Detect which cell encompasses the target text, then output its (x, y) center coordinate. 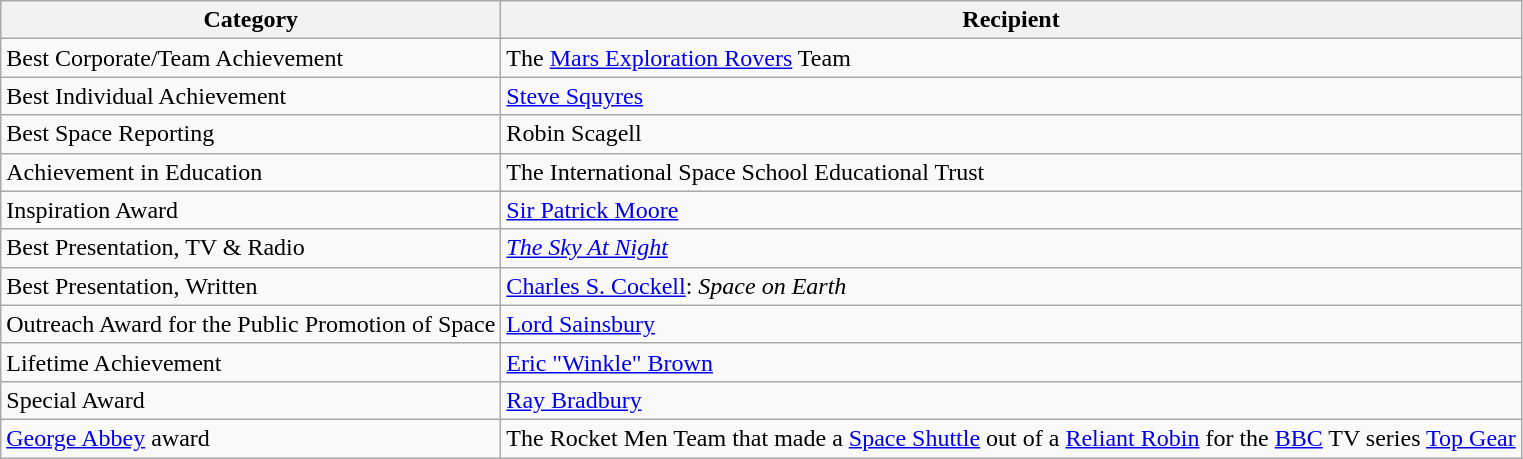
Robin Scagell (1011, 134)
George Abbey award (251, 438)
Best Presentation, Written (251, 286)
Best Presentation, TV & Radio (251, 248)
Lord Sainsbury (1011, 324)
Special Award (251, 400)
Outreach Award for the Public Promotion of Space (251, 324)
Best Space Reporting (251, 134)
Sir Patrick Moore (1011, 210)
Recipient (1011, 20)
Charles S. Cockell: Space on Earth (1011, 286)
The Sky At Night (1011, 248)
Best Corporate/Team Achievement (251, 58)
Inspiration Award (251, 210)
Lifetime Achievement (251, 362)
The Mars Exploration Rovers Team (1011, 58)
Best Individual Achievement (251, 96)
The Rocket Men Team that made a Space Shuttle out of a Reliant Robin for the BBC TV series Top Gear (1011, 438)
Ray Bradbury (1011, 400)
Category (251, 20)
The International Space School Educational Trust (1011, 172)
Achievement in Education (251, 172)
Eric "Winkle" Brown (1011, 362)
Steve Squyres (1011, 96)
